Scan for the cell matching the given text and deliver its (X, Y) coordinate at center. 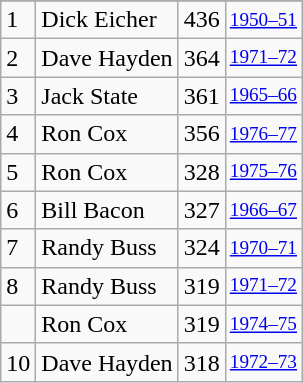
1950–51 (263, 20)
318 (202, 362)
327 (202, 210)
328 (202, 172)
Dick Eicher (107, 20)
Jack State (107, 96)
361 (202, 96)
1974–75 (263, 324)
1 (18, 20)
3 (18, 96)
1976–77 (263, 134)
1966–67 (263, 210)
6 (18, 210)
4 (18, 134)
364 (202, 58)
1965–66 (263, 96)
5 (18, 172)
1975–76 (263, 172)
1970–71 (263, 248)
2 (18, 58)
7 (18, 248)
8 (18, 286)
356 (202, 134)
324 (202, 248)
Bill Bacon (107, 210)
10 (18, 362)
1972–73 (263, 362)
436 (202, 20)
